Extract the [X, Y] coordinate from the center of the cell holding the provided text.  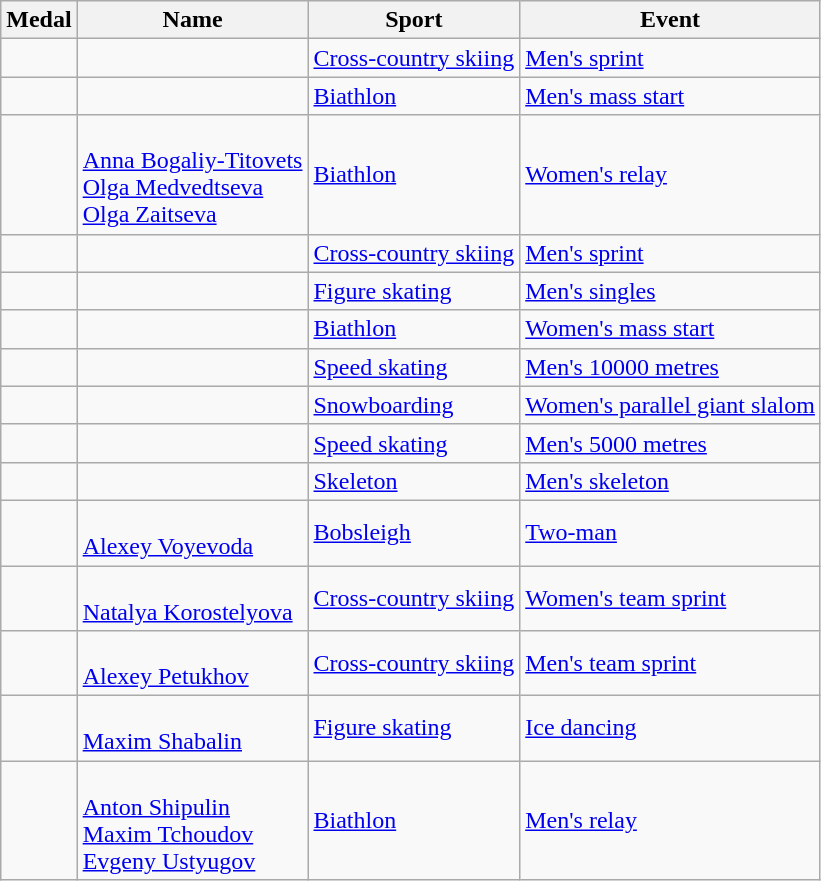
Women's relay [670, 174]
Snowboarding [414, 405]
Name [192, 20]
Medal [39, 20]
Anton ShipulinMaxim TchoudovEvgeny Ustyugov [192, 820]
Men's team sprint [670, 664]
Bobsleigh [414, 532]
Alexey Voyevoda [192, 532]
Men's skeleton [670, 481]
Natalya Korostelyova [192, 598]
Sport [414, 20]
Women's team sprint [670, 598]
Men's singles [670, 291]
Men's 10000 metres [670, 367]
Women's mass start [670, 329]
Skeleton [414, 481]
Men's 5000 metres [670, 443]
Maxim Shabalin [192, 728]
Anna Bogaliy-TitovetsOlga MedvedtsevaOlga Zaitseva [192, 174]
Event [670, 20]
Men's mass start [670, 96]
Two-man [670, 532]
Women's parallel giant slalom [670, 405]
Alexey Petukhov [192, 664]
Men's relay [670, 820]
Ice dancing [670, 728]
